Capture the cell that displays the provided text and extract its [x, y] central coordinate. 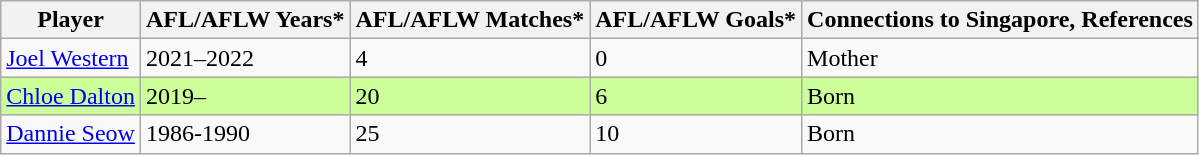
Joel Western [71, 58]
2021–2022 [245, 58]
Player [71, 20]
AFL/AFLW Years* [245, 20]
10 [696, 134]
20 [470, 96]
2019– [245, 96]
6 [696, 96]
0 [696, 58]
AFL/AFLW Goals* [696, 20]
Mother [1000, 58]
Chloe Dalton [71, 96]
Dannie Seow [71, 134]
Connections to Singapore, References [1000, 20]
25 [470, 134]
1986-1990 [245, 134]
AFL/AFLW Matches* [470, 20]
4 [470, 58]
